Pinpoint the cell where the given text exists, returning its (X, Y) midpoint coordinate. 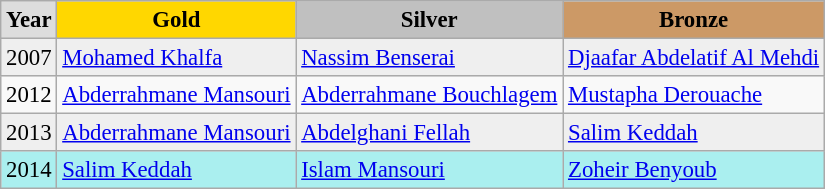
Nassim Benserai (430, 58)
Abdelghani Fellah (430, 133)
Bronze (694, 20)
Abderrahmane Bouchlagem (430, 95)
Zoheir Benyoub (694, 170)
Mohamed Khalfa (176, 58)
2014 (29, 170)
Islam Mansouri (430, 170)
2007 (29, 58)
2012 (29, 95)
Djaafar Abdelatif Al Mehdi (694, 58)
Silver (430, 20)
Gold (176, 20)
Mustapha Derouache (694, 95)
Year (29, 20)
2013 (29, 133)
